Scan for the cell matching the given text and deliver its (X, Y) coordinate at center. 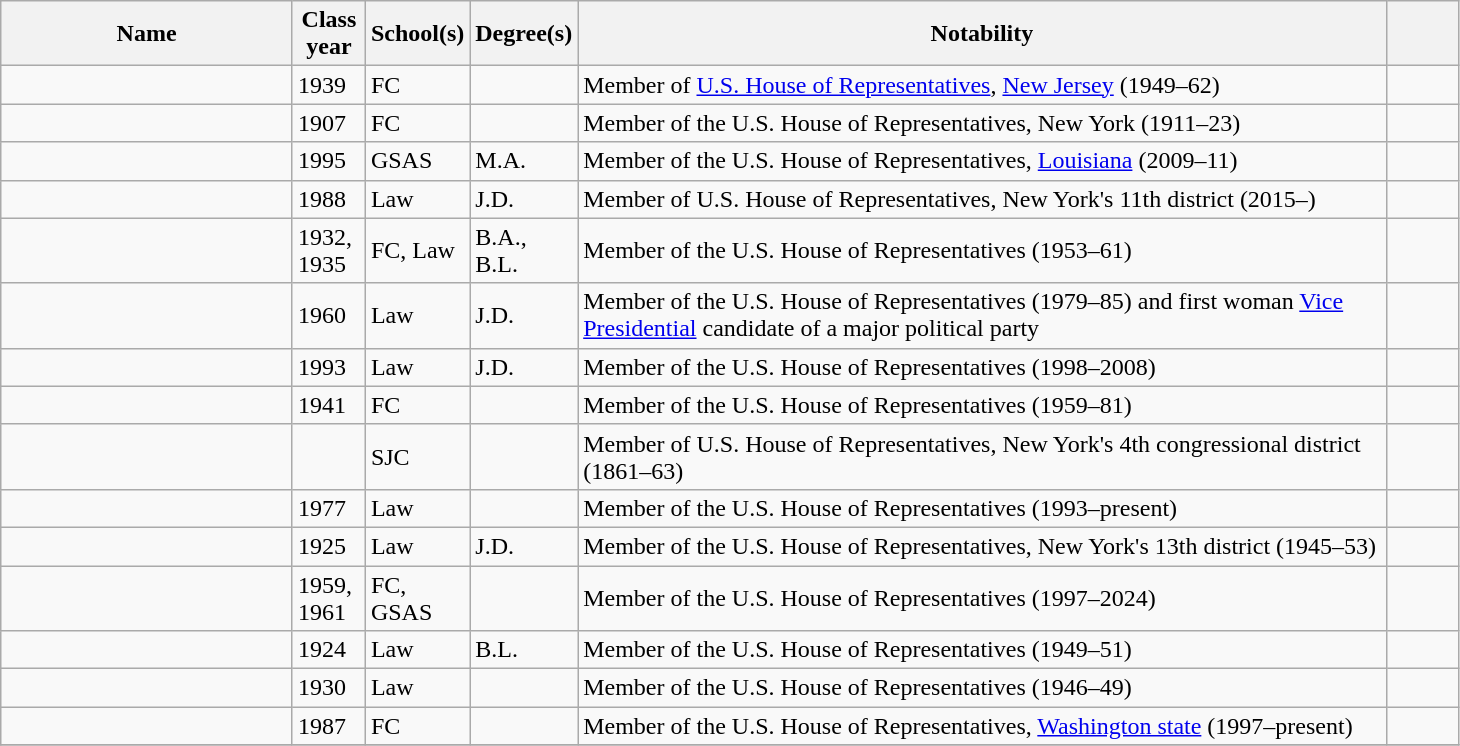
SJC (417, 456)
Name (147, 34)
1924 (328, 650)
1987 (328, 726)
Member of the U.S. House of Representatives (1998–2008) (982, 367)
1977 (328, 508)
Member of the U.S. House of Representatives, New York's 13th district (1945–53) (982, 546)
Member of the U.S. House of Representatives (1953–61) (982, 250)
1939 (328, 85)
Member of the U.S. House of Representatives, Louisiana (2009–11) (982, 161)
GSAS (417, 161)
1993 (328, 367)
Member of U.S. House of Representatives, New York's 11th district (2015–) (982, 199)
B.A., B.L. (524, 250)
FC, Law (417, 250)
1925 (328, 546)
1930 (328, 688)
Member of the U.S. House of Representatives (1959–81) (982, 405)
Notability (982, 34)
FC, GSAS (417, 598)
1960 (328, 316)
Member of the U.S. House of Representatives (1997–2024) (982, 598)
Member of the U.S. House of Representatives (1949–51) (982, 650)
1995 (328, 161)
Member of the U.S. House of Representatives (1946–49) (982, 688)
Member of the U.S. House of Representatives, New York (1911–23) (982, 123)
M.A. (524, 161)
1941 (328, 405)
Member of the U.S. House of Representatives (1979–85) and first woman Vice Presidential candidate of a major political party (982, 316)
Member of U.S. House of Representatives, New Jersey (1949–62) (982, 85)
Member of the U.S. House of Representatives, Washington state (1997–present) (982, 726)
1907 (328, 123)
1959, 1961 (328, 598)
1988 (328, 199)
B.L. (524, 650)
1932, 1935 (328, 250)
Class year (328, 34)
School(s) (417, 34)
Member of U.S. House of Representatives, New York's 4th congressional district (1861–63) (982, 456)
Member of the U.S. House of Representatives (1993–present) (982, 508)
Degree(s) (524, 34)
